Output the (x, y) coordinate of the center of the cell containing the given text.  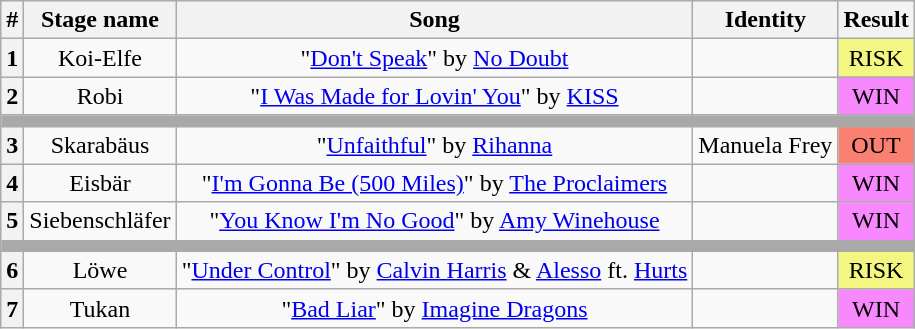
2 (12, 96)
"You Know I'm No Good" by Amy Winehouse (434, 221)
"I Was Made for Lovin' You" by KISS (434, 96)
Identity (766, 20)
6 (12, 270)
"Bad Liar" by Imagine Dragons (434, 308)
5 (12, 221)
Result (876, 20)
Tukan (100, 308)
"Under Control" by Calvin Harris & Alesso ft. Hurts (434, 270)
Siebenschläfer (100, 221)
"I'm Gonna Be (500 Miles)" by The Proclaimers (434, 183)
Löwe (100, 270)
Song (434, 20)
Skarabäus (100, 145)
7 (12, 308)
"Don't Speak" by No Doubt (434, 58)
3 (12, 145)
# (12, 20)
Manuela Frey (766, 145)
Stage name (100, 20)
"Unfaithful" by Rihanna (434, 145)
OUT (876, 145)
Koi-Elfe (100, 58)
4 (12, 183)
Eisbär (100, 183)
1 (12, 58)
Robi (100, 96)
